Detect which cell encompasses the target text, then output its (X, Y) center coordinate. 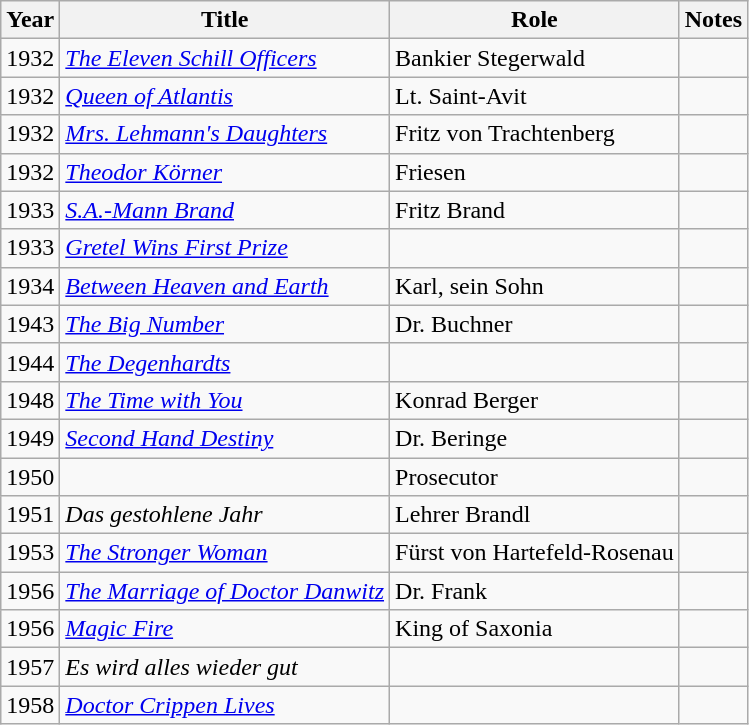
Es wird alles wieder gut (225, 667)
Lt. Saint-Avit (535, 96)
Dr. Frank (535, 591)
Karl, sein Sohn (535, 286)
1957 (30, 667)
Theodor Körner (225, 172)
1948 (30, 400)
Doctor Crippen Lives (225, 705)
S.A.-Mann Brand (225, 210)
Notes (713, 20)
1951 (30, 515)
Mrs. Lehmann's Daughters (225, 134)
Friesen (535, 172)
Konrad Berger (535, 400)
Prosecutor (535, 477)
Gretel Wins First Prize (225, 248)
Das gestohlene Jahr (225, 515)
Fritz Brand (535, 210)
Bankier Stegerwald (535, 58)
King of Saxonia (535, 629)
The Degenhardts (225, 362)
Dr. Buchner (535, 324)
Dr. Beringe (535, 438)
Between Heaven and Earth (225, 286)
Lehrer Brandl (535, 515)
1943 (30, 324)
Second Hand Destiny (225, 438)
Fritz von Trachtenberg (535, 134)
The Big Number (225, 324)
The Marriage of Doctor Danwitz (225, 591)
Role (535, 20)
Magic Fire (225, 629)
1934 (30, 286)
1944 (30, 362)
Queen of Atlantis (225, 96)
The Time with You (225, 400)
1958 (30, 705)
The Eleven Schill Officers (225, 58)
1950 (30, 477)
1949 (30, 438)
Fürst von Hartefeld-Rosenau (535, 553)
The Stronger Woman (225, 553)
Title (225, 20)
Year (30, 20)
1953 (30, 553)
